Output the [X, Y] coordinate of the center of the cell containing the given text.  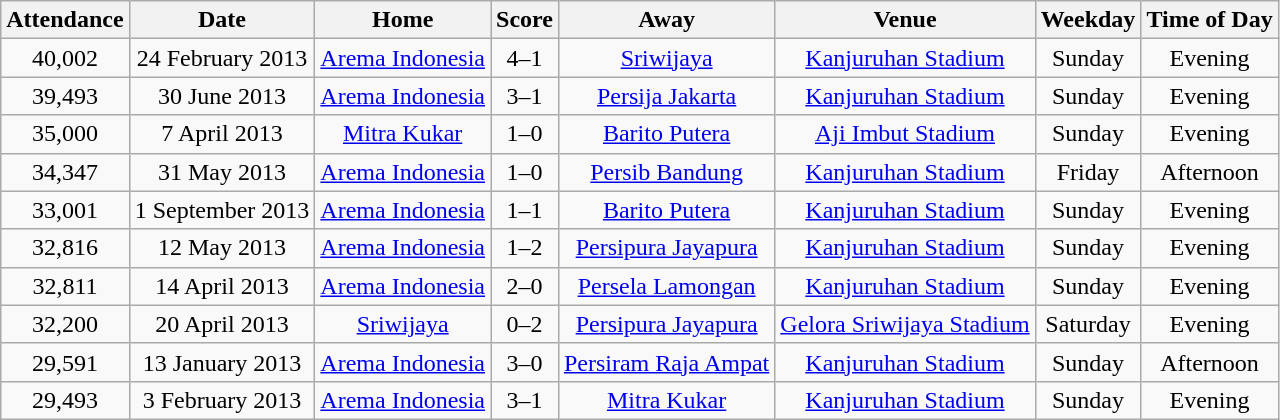
1–1 [524, 210]
2–0 [524, 286]
39,493 [65, 96]
7 April 2013 [222, 134]
29,591 [65, 362]
3–0 [524, 362]
Away [666, 20]
Saturday [1088, 324]
30 June 2013 [222, 96]
Date [222, 20]
33,001 [65, 210]
32,816 [65, 248]
Home [403, 20]
0–2 [524, 324]
1–2 [524, 248]
20 April 2013 [222, 324]
Venue [905, 20]
12 May 2013 [222, 248]
1 September 2013 [222, 210]
Score [524, 20]
3 February 2013 [222, 400]
Time of Day [1210, 20]
Attendance [65, 20]
Persela Lamongan [666, 286]
Persija Jakarta [666, 96]
31 May 2013 [222, 172]
34,347 [65, 172]
29,493 [65, 400]
Friday [1088, 172]
32,200 [65, 324]
40,002 [65, 58]
32,811 [65, 286]
35,000 [65, 134]
Gelora Sriwijaya Stadium [905, 324]
Persib Bandung [666, 172]
14 April 2013 [222, 286]
24 February 2013 [222, 58]
Weekday [1088, 20]
Aji Imbut Stadium [905, 134]
4–1 [524, 58]
13 January 2013 [222, 362]
Persiram Raja Ampat [666, 362]
